Locate the cell with the specified text and output its (x, y) center coordinate. 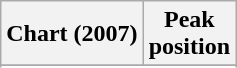
Peakposition (189, 34)
Chart (2007) (72, 34)
